Detect which cell encompasses the target text, then output its [x, y] center coordinate. 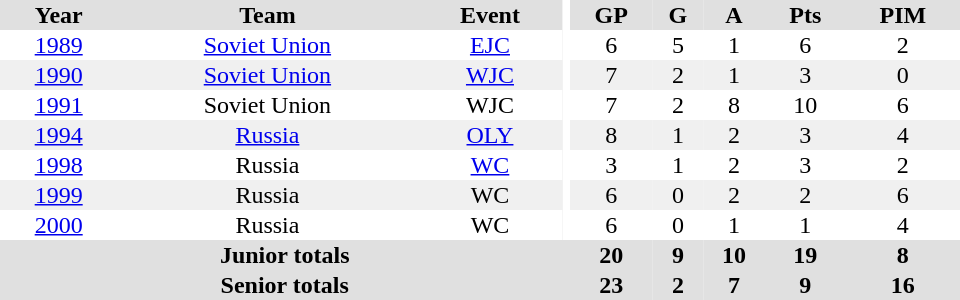
1998 [58, 165]
1991 [58, 105]
Year [58, 15]
Senior totals [284, 285]
Pts [806, 15]
19 [806, 255]
16 [903, 285]
1989 [58, 45]
1999 [58, 195]
5 [678, 45]
OLY [490, 135]
Team [267, 15]
1990 [58, 75]
23 [611, 285]
EJC [490, 45]
2000 [58, 225]
Junior totals [284, 255]
GP [611, 15]
A [734, 15]
PIM [903, 15]
Event [490, 15]
20 [611, 255]
1994 [58, 135]
G [678, 15]
